For the text-containing cell, return its midpoint in [x, y] coordinate format. 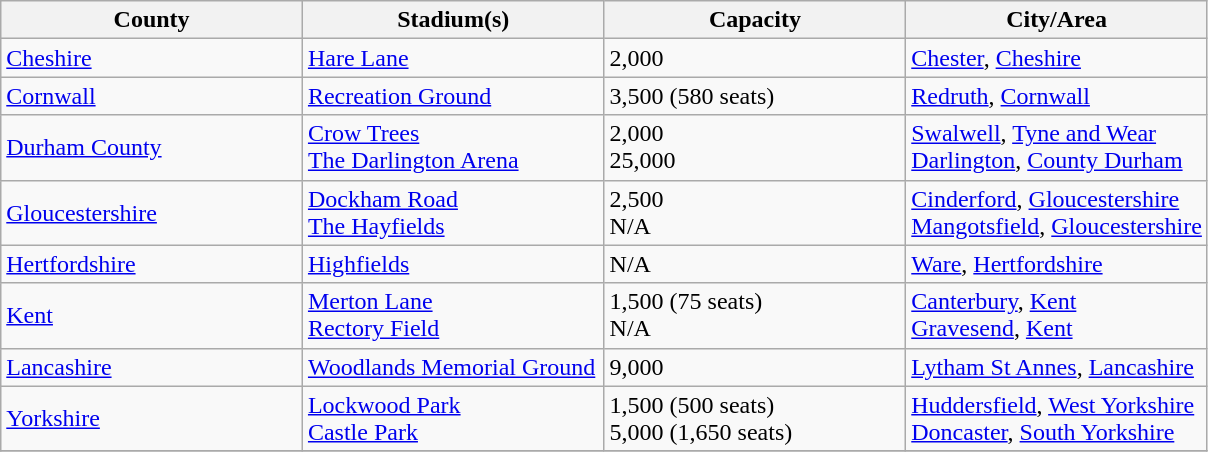
Lockwood ParkCastle Park [453, 418]
Redruth, Cornwall [1057, 96]
Woodlands Memorial Ground [453, 367]
Stadium(s) [453, 20]
County [152, 20]
Cheshire [152, 58]
Merton LaneRectory Field [453, 316]
Chester, Cheshire [1057, 58]
1,500 (500 seats)5,000 (1,650 seats) [755, 418]
3,500 (580 seats) [755, 96]
Canterbury, KentGravesend, Kent [1057, 316]
Hertfordshire [152, 264]
2,500N/A [755, 212]
Durham County [152, 148]
Crow TreesThe Darlington Arena [453, 148]
Dockham RoadThe Hayfields [453, 212]
Yorkshire [152, 418]
City/Area [1057, 20]
2,000 [755, 58]
2,00025,000 [755, 148]
Recreation Ground [453, 96]
Lytham St Annes, Lancashire [1057, 367]
9,000 [755, 367]
Kent [152, 316]
Lancashire [152, 367]
Cinderford, GloucestershireMangotsfield, Gloucestershire [1057, 212]
N/A [755, 264]
Cornwall [152, 96]
1,500 (75 seats)N/A [755, 316]
Capacity [755, 20]
Ware, Hertfordshire [1057, 264]
Gloucestershire [152, 212]
Highfields [453, 264]
Huddersfield, West YorkshireDoncaster, South Yorkshire [1057, 418]
Swalwell, Tyne and WearDarlington, County Durham [1057, 148]
Hare Lane [453, 58]
